Pinpoint the cell where the given text exists, returning its (x, y) midpoint coordinate. 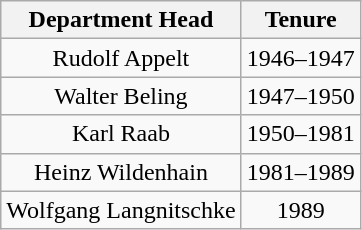
Department Head (121, 20)
Walter Beling (121, 96)
1946–1947 (300, 58)
1950–1981 (300, 134)
Rudolf Appelt (121, 58)
Wolfgang Langnitschke (121, 210)
Karl Raab (121, 134)
1989 (300, 210)
Heinz Wildenhain (121, 172)
Tenure (300, 20)
1947–1950 (300, 96)
1981–1989 (300, 172)
